Identify which cell holds the provided text, then report its [X, Y] central coordinate. 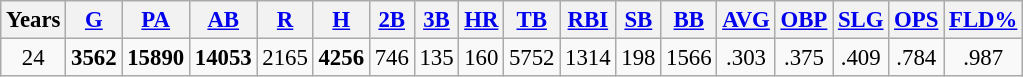
OPS [916, 20]
.375 [804, 58]
HR [482, 20]
14053 [223, 58]
Years [34, 20]
G [94, 20]
FLD% [984, 20]
.409 [861, 58]
24 [34, 58]
.987 [984, 58]
3562 [94, 58]
RBI [588, 20]
BB [689, 20]
OBP [804, 20]
R [285, 20]
SLG [861, 20]
135 [436, 58]
15890 [156, 58]
1566 [689, 58]
AVG [746, 20]
H [341, 20]
PA [156, 20]
2165 [285, 58]
SB [638, 20]
TB [532, 20]
4256 [341, 58]
AB [223, 20]
.303 [746, 58]
.784 [916, 58]
746 [392, 58]
160 [482, 58]
198 [638, 58]
2B [392, 20]
3B [436, 20]
5752 [532, 58]
1314 [588, 58]
